Return (x, y) of the center of cell containing provided text 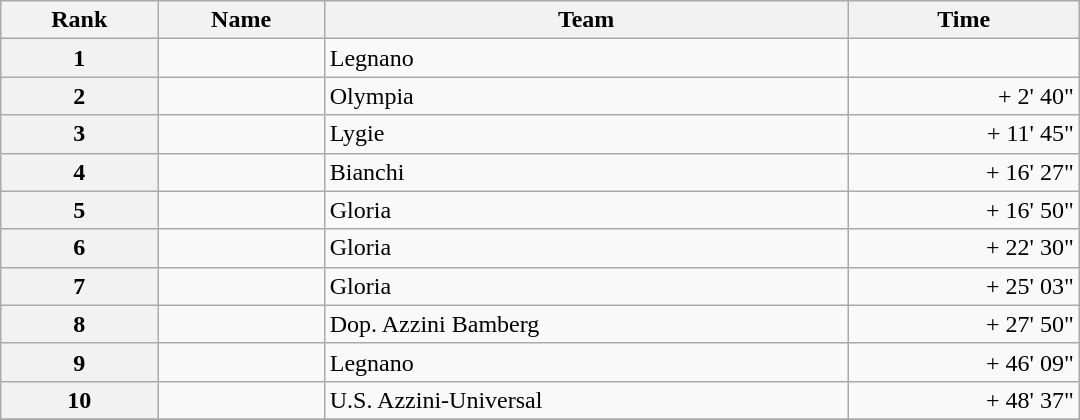
Bianchi (586, 172)
+ 25' 03" (964, 286)
Name (241, 20)
10 (80, 400)
9 (80, 362)
6 (80, 248)
Rank (80, 20)
2 (80, 96)
+ 27' 50" (964, 324)
Team (586, 20)
Dop. Azzini Bamberg (586, 324)
7 (80, 286)
Time (964, 20)
+ 16' 27" (964, 172)
+ 22' 30" (964, 248)
3 (80, 134)
+ 11' 45" (964, 134)
Lygie (586, 134)
+ 48' 37" (964, 400)
Olympia (586, 96)
+ 2' 40" (964, 96)
+ 46' 09" (964, 362)
1 (80, 58)
5 (80, 210)
+ 16' 50" (964, 210)
U.S. Azzini-Universal (586, 400)
8 (80, 324)
4 (80, 172)
